Provide the (X, Y) coordinate of the cell's center where the given text is located.  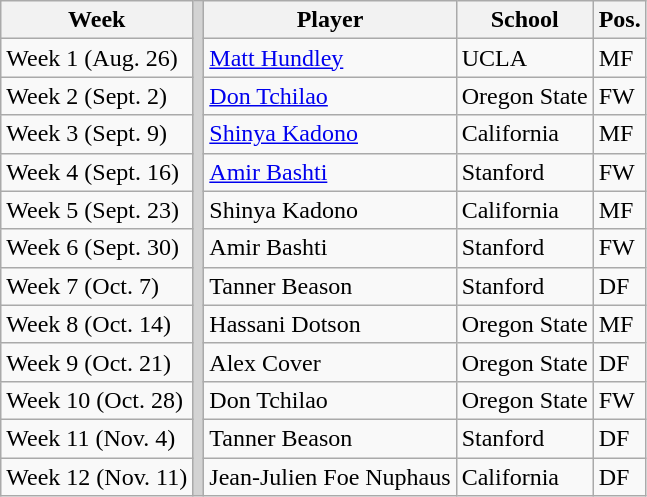
UCLA (524, 58)
Alex Cover (330, 362)
Week 10 (Oct. 28) (97, 400)
Player (330, 20)
Pos. (620, 20)
Week (97, 20)
Week 12 (Nov. 11) (97, 477)
Week 7 (Oct. 7) (97, 286)
Week 4 (Sept. 16) (97, 172)
Week 2 (Sept. 2) (97, 96)
Week 6 (Sept. 30) (97, 248)
Matt Hundley (330, 58)
Hassani Dotson (330, 324)
Week 5 (Sept. 23) (97, 210)
Week 9 (Oct. 21) (97, 362)
Week 3 (Sept. 9) (97, 134)
Week 1 (Aug. 26) (97, 58)
Week 11 (Nov. 4) (97, 438)
Week 8 (Oct. 14) (97, 324)
Jean-Julien Foe Nuphaus (330, 477)
School (524, 20)
